Identify which cell holds the provided text, then report its (x, y) central coordinate. 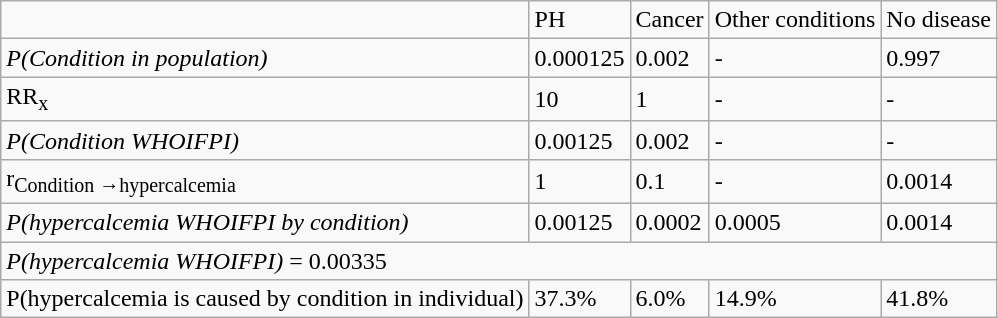
37.3% (580, 299)
10 (580, 99)
RRx (265, 99)
0.0002 (670, 223)
0.997 (939, 58)
No disease (939, 20)
rCondition →hypercalcemia (265, 181)
0.1 (670, 181)
P(hypercalcemia WHOIFPI by condition) (265, 223)
P(hypercalcemia WHOIFPI) = 0.00335 (499, 261)
0.000125 (580, 58)
Cancer (670, 20)
P(Condition WHOIFPI) (265, 140)
Other conditions (795, 20)
41.8% (939, 299)
0.0005 (795, 223)
P(hypercalcemia is caused by condition in individual) (265, 299)
6.0% (670, 299)
P(Condition in population) (265, 58)
14.9% (795, 299)
PH (580, 20)
